Determine the [X, Y] coordinate at the center of the cell enclosing the given text.  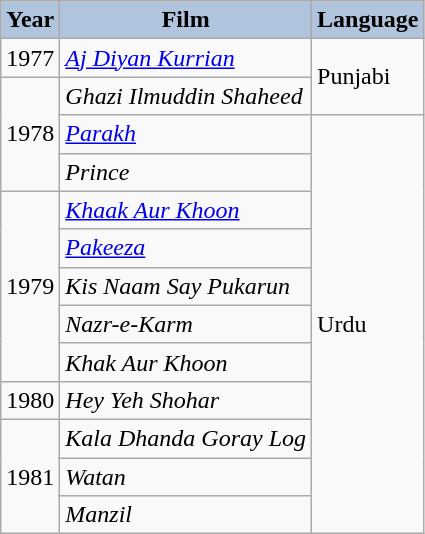
Language [368, 20]
Ghazi Ilmuddin Shaheed [186, 96]
Year [30, 20]
1978 [30, 134]
Manzil [186, 515]
Kis Naam Say Pukarun [186, 286]
1980 [30, 400]
Khaak Aur Khoon [186, 210]
1981 [30, 476]
Prince [186, 172]
Hey Yeh Shohar [186, 400]
1977 [30, 58]
1979 [30, 286]
Punjabi [368, 77]
Parakh [186, 134]
Aj Diyan Kurrian [186, 58]
Urdu [368, 324]
Kala Dhanda Goray Log [186, 438]
Watan [186, 477]
Nazr-e-Karm [186, 324]
Khak Aur Khoon [186, 362]
Pakeeza [186, 248]
Film [186, 20]
